Extract the [x, y] coordinate from the center of the cell holding the provided text.  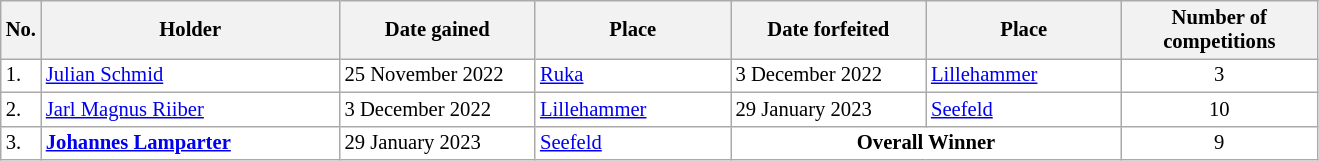
Number of competitions [1220, 29]
3. [21, 143]
Johannes Lamparter [190, 143]
Date gained [438, 29]
Holder [190, 29]
Julian Schmid [190, 75]
9 [1220, 143]
No. [21, 29]
3 [1220, 75]
Date forfeited [828, 29]
25 November 2022 [438, 75]
Jarl Magnus Riiber [190, 109]
Ruka [632, 75]
1. [21, 75]
Overall Winner [926, 143]
10 [1220, 109]
2. [21, 109]
